Scan for the cell matching the given text and deliver its [X, Y] coordinate at center. 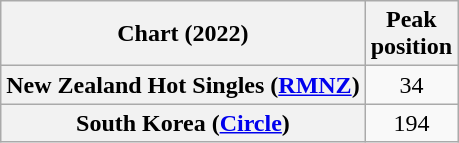
Chart (2022) [183, 34]
Peakposition [411, 34]
194 [411, 123]
34 [411, 85]
South Korea (Circle) [183, 123]
New Zealand Hot Singles (RMNZ) [183, 85]
